Extract the [X, Y] coordinate from the center of the cell holding the provided text.  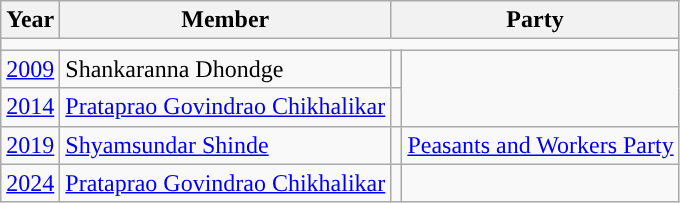
2024 [30, 183]
Year [30, 20]
2019 [30, 145]
Shyamsundar Shinde [226, 145]
Shankaranna Dhondge [226, 69]
2014 [30, 107]
Party [535, 20]
2009 [30, 69]
Member [226, 20]
Peasants and Workers Party [540, 145]
